Pinpoint the cell where the given text exists, returning its (x, y) midpoint coordinate. 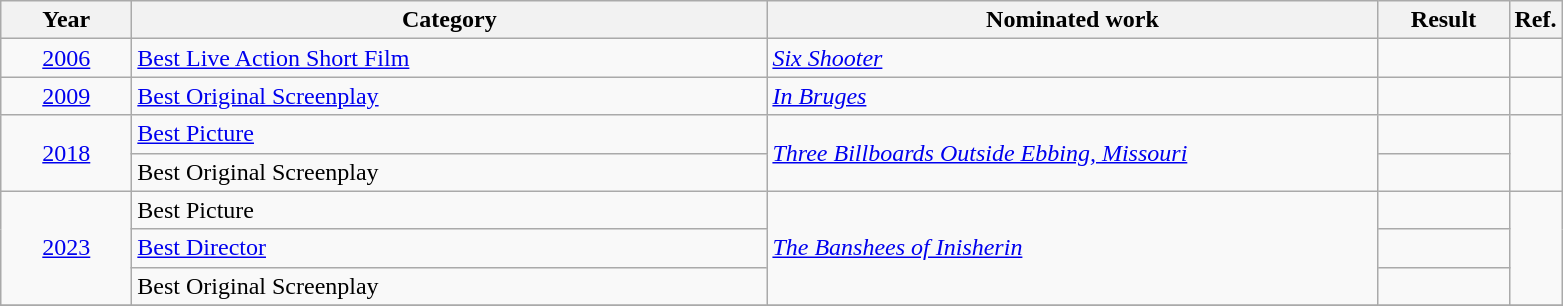
Year (66, 20)
Three Billboards Outside Ebbing, Missouri (1072, 153)
Ref. (1536, 20)
Best Live Action Short Film (450, 58)
Category (450, 20)
2018 (66, 153)
Best Director (450, 248)
Nominated work (1072, 20)
2006 (66, 58)
2009 (66, 96)
2023 (66, 248)
Result (1444, 20)
Six Shooter (1072, 58)
In Bruges (1072, 96)
The Banshees of Inisherin (1072, 248)
